Locate the cell with the specified text and output its [x, y] center coordinate. 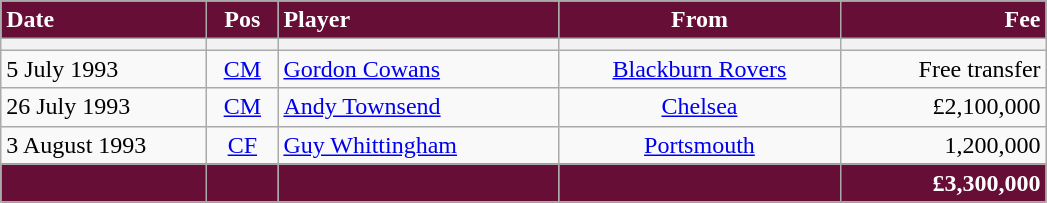
Player [418, 20]
Andy Townsend [418, 107]
5 July 1993 [104, 69]
£3,300,000 [943, 183]
Guy Whittingham [418, 145]
26 July 1993 [104, 107]
Fee [943, 20]
From [700, 20]
Portsmouth [700, 145]
Gordon Cowans [418, 69]
Date [104, 20]
Free transfer [943, 69]
3 August 1993 [104, 145]
1,200,000 [943, 145]
Blackburn Rovers [700, 69]
Chelsea [700, 107]
CF [242, 145]
Pos [242, 20]
£2,100,000 [943, 107]
